Search for the cell housing the specified text and yield its (x, y) center coordinate. 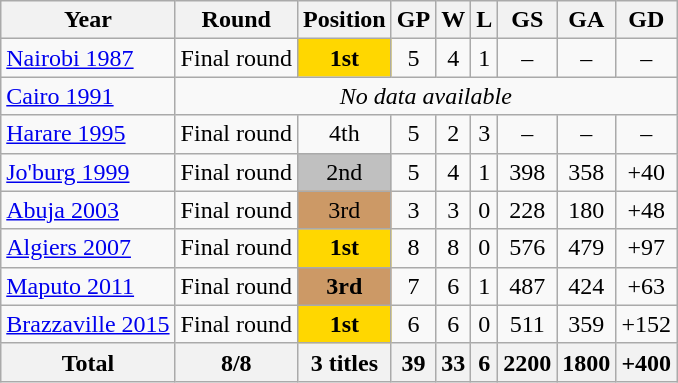
7 (413, 286)
L (484, 20)
+97 (646, 248)
Harare 1995 (88, 134)
2 (454, 134)
Algiers 2007 (88, 248)
3 titles (344, 362)
39 (413, 362)
Position (344, 20)
Year (88, 20)
228 (528, 210)
+63 (646, 286)
359 (586, 324)
398 (528, 172)
487 (528, 286)
1800 (586, 362)
Total (88, 362)
2200 (528, 362)
Cairo 1991 (88, 96)
Brazzaville 2015 (88, 324)
4th (344, 134)
+48 (646, 210)
GP (413, 20)
Round (236, 20)
576 (528, 248)
Jo'burg 1999 (88, 172)
No data available (426, 96)
358 (586, 172)
Maputo 2011 (88, 286)
GA (586, 20)
180 (586, 210)
GS (528, 20)
+40 (646, 172)
479 (586, 248)
8/8 (236, 362)
W (454, 20)
GD (646, 20)
+152 (646, 324)
33 (454, 362)
424 (586, 286)
511 (528, 324)
Abuja 2003 (88, 210)
Nairobi 1987 (88, 58)
2nd (344, 172)
+400 (646, 362)
